Capture the cell that displays the provided text and extract its (X, Y) central coordinate. 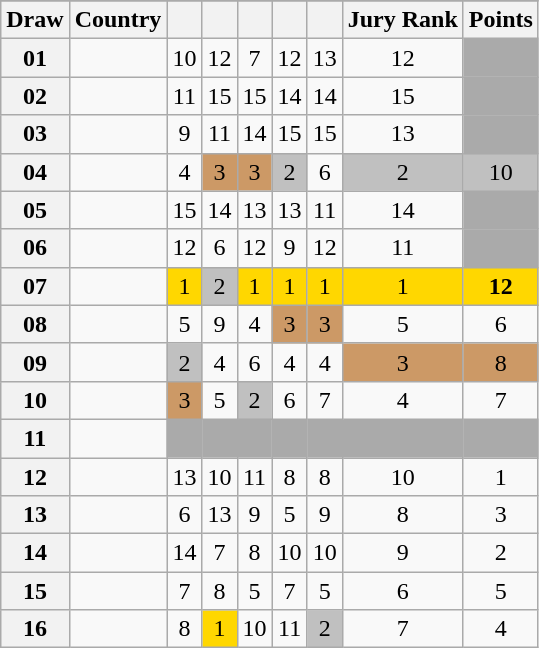
16 (35, 629)
Points (500, 20)
06 (35, 248)
04 (35, 172)
01 (35, 58)
05 (35, 210)
07 (35, 286)
02 (35, 96)
03 (35, 134)
08 (35, 324)
Country (118, 20)
09 (35, 362)
Draw (35, 20)
Jury Rank (402, 20)
